Pinpoint the cell where the given text exists, returning its [X, Y] midpoint coordinate. 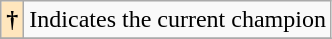
Indicates the current champion [178, 20]
† [12, 20]
